Return the (x, y) coordinate for the center point of the cell that contains the specified text.  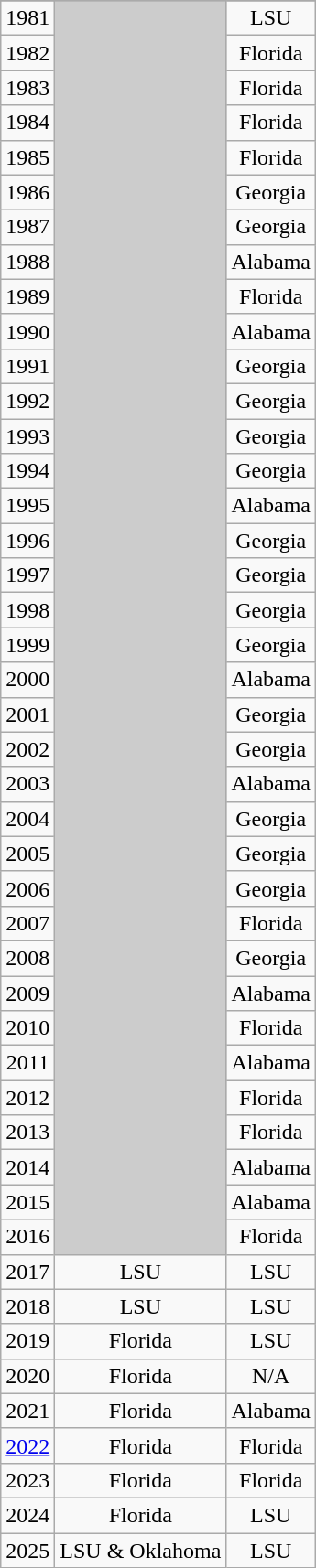
1987 (27, 227)
2014 (27, 1167)
2007 (27, 923)
2025 (27, 1551)
2012 (27, 1098)
2011 (27, 1063)
1992 (27, 401)
2017 (27, 1272)
N/A (271, 1376)
2020 (27, 1376)
2005 (27, 854)
2018 (27, 1306)
2006 (27, 888)
2016 (27, 1237)
1983 (27, 88)
1990 (27, 331)
1999 (27, 645)
2004 (27, 819)
2015 (27, 1202)
1996 (27, 541)
1981 (27, 18)
2021 (27, 1411)
1989 (27, 296)
1998 (27, 610)
2022 (27, 1445)
1986 (27, 192)
2009 (27, 993)
LSU & Oklahoma (141, 1551)
1994 (27, 471)
2001 (27, 714)
1995 (27, 506)
2019 (27, 1341)
2024 (27, 1515)
1991 (27, 366)
1993 (27, 436)
2008 (27, 958)
2002 (27, 749)
2003 (27, 784)
1997 (27, 575)
2010 (27, 1028)
2023 (27, 1480)
1984 (27, 123)
1988 (27, 262)
2000 (27, 680)
1982 (27, 53)
1985 (27, 157)
2013 (27, 1133)
